Search for the cell housing the specified text and yield its (X, Y) center coordinate. 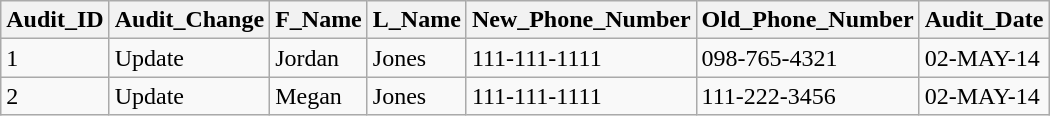
2 (55, 96)
Audit_Date (984, 20)
Jordan (319, 58)
F_Name (319, 20)
New_Phone_Number (581, 20)
111-222-3456 (808, 96)
1 (55, 58)
Old_Phone_Number (808, 20)
Audit_ID (55, 20)
L_Name (416, 20)
Audit_Change (189, 20)
098-765-4321 (808, 58)
Megan (319, 96)
